Capture the cell that displays the provided text and extract its [X, Y] central coordinate. 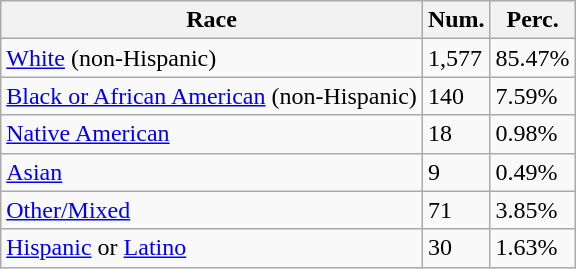
7.59% [532, 96]
0.49% [532, 172]
71 [456, 210]
Hispanic or Latino [212, 248]
Black or African American (non-Hispanic) [212, 96]
Other/Mixed [212, 210]
18 [456, 134]
140 [456, 96]
1,577 [456, 58]
0.98% [532, 134]
Race [212, 20]
Native American [212, 134]
1.63% [532, 248]
30 [456, 248]
White (non-Hispanic) [212, 58]
Perc. [532, 20]
Num. [456, 20]
Asian [212, 172]
3.85% [532, 210]
9 [456, 172]
85.47% [532, 58]
